Pinpoint the cell where the given text exists, returning its [x, y] midpoint coordinate. 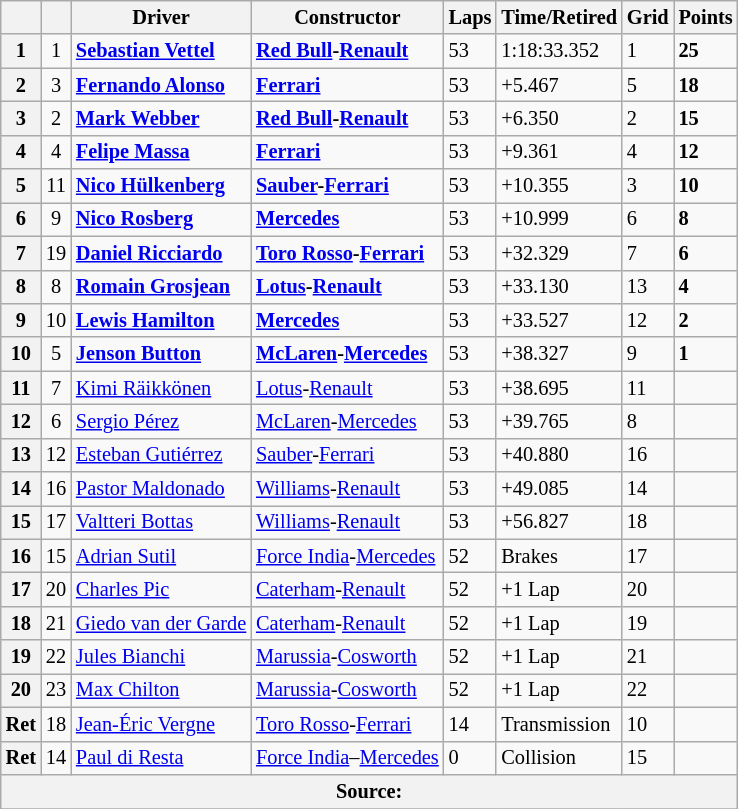
Nico Hülkenberg [161, 186]
+33.130 [559, 287]
Transmission [559, 724]
+38.327 [559, 354]
Adrian Sutil [161, 556]
Constructor [348, 17]
Daniel Ricciardo [161, 253]
+5.467 [559, 85]
+56.827 [559, 522]
+33.527 [559, 320]
25 [706, 51]
+10.355 [559, 186]
Paul di Resta [161, 758]
Esteban Gutiérrez [161, 455]
Force India–Mercedes [348, 758]
Fernando Alonso [161, 85]
Kimi Räikkönen [161, 388]
Nico Rosberg [161, 219]
Grid [648, 17]
+40.880 [559, 455]
+39.765 [559, 421]
+6.350 [559, 118]
Felipe Massa [161, 152]
Sebastian Vettel [161, 51]
Max Chilton [161, 690]
Points [706, 17]
+38.695 [559, 388]
Lewis Hamilton [161, 320]
+49.085 [559, 489]
Jean-Éric Vergne [161, 724]
Sergio Pérez [161, 421]
0 [470, 758]
Romain Grosjean [161, 287]
Valtteri Bottas [161, 522]
Jules Bianchi [161, 657]
Time/Retired [559, 17]
1:18:33.352 [559, 51]
+9.361 [559, 152]
+32.329 [559, 253]
Giedo van der Garde [161, 623]
Mark Webber [161, 118]
Source: [370, 791]
Force India-Mercedes [348, 556]
Jenson Button [161, 354]
Pastor Maldonado [161, 489]
Brakes [559, 556]
Driver [161, 17]
Collision [559, 758]
Charles Pic [161, 589]
Laps [470, 17]
+10.999 [559, 219]
23 [56, 690]
